Locate the cell with the specified text and output its (x, y) center coordinate. 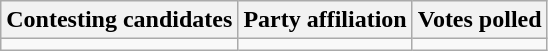
Contesting candidates (120, 20)
Party affiliation (325, 20)
Votes polled (480, 20)
